Pinpoint the cell where the given text exists, returning its [X, Y] midpoint coordinate. 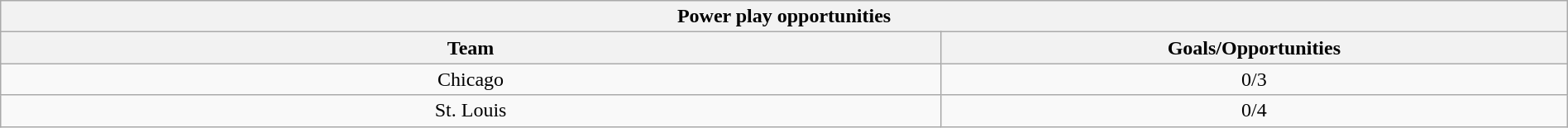
Goals/Opportunities [1254, 48]
Team [471, 48]
Power play opportunities [784, 17]
0/4 [1254, 111]
Chicago [471, 79]
St. Louis [471, 111]
0/3 [1254, 79]
